Determine the [x, y] coordinate at the center of the cell enclosing the given text.  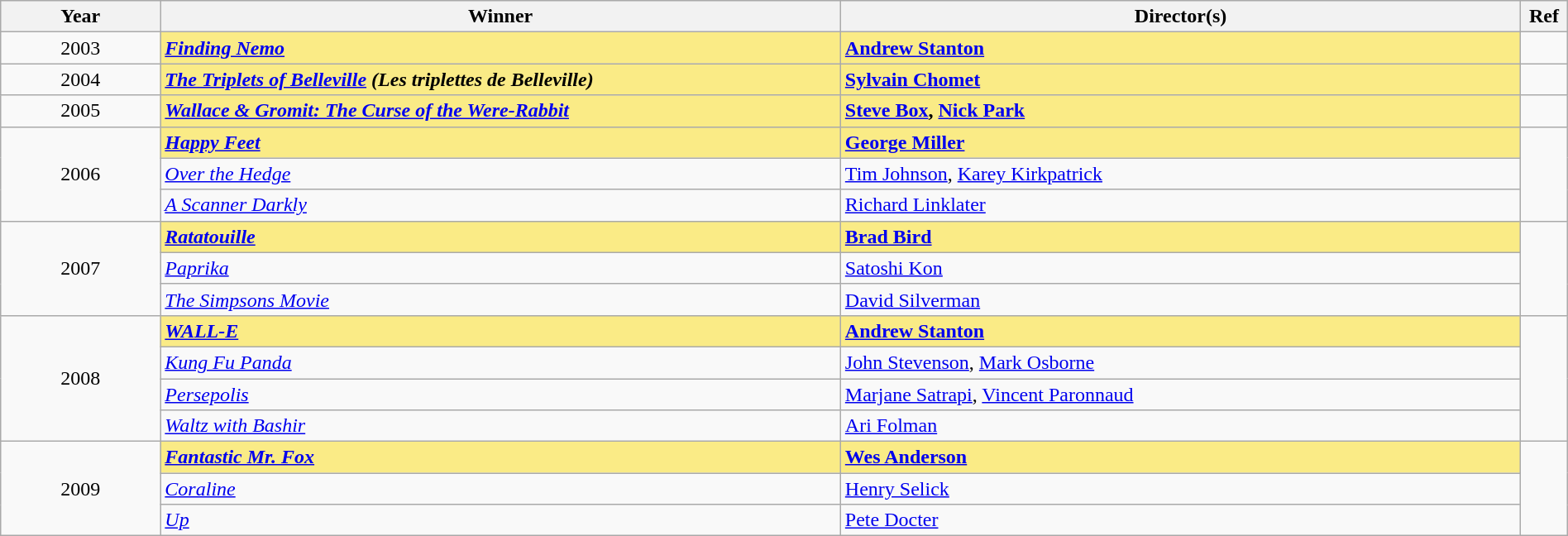
2008 [81, 378]
George Miller [1180, 142]
Year [81, 17]
Richard Linklater [1180, 205]
Wallace & Gromit: The Curse of the Were-Rabbit [500, 111]
Steve Box, Nick Park [1180, 111]
Kung Fu Panda [500, 362]
The Simpsons Movie [500, 299]
Brad Bird [1180, 237]
Ratatouille [500, 237]
Sylvain Chomet [1180, 79]
WALL-E [500, 331]
Director(s) [1180, 17]
Tim Johnson, Karey Kirkpatrick [1180, 174]
Pete Docter [1180, 520]
Waltz with Bashir [500, 426]
2009 [81, 489]
Finding Nemo [500, 48]
Wes Anderson [1180, 457]
A Scanner Darkly [500, 205]
Ref [1544, 17]
Ari Folman [1180, 426]
2006 [81, 174]
The Triplets of Belleville (Les triplettes de Belleville) [500, 79]
2005 [81, 111]
Over the Hedge [500, 174]
Fantastic Mr. Fox [500, 457]
2007 [81, 268]
2003 [81, 48]
David Silverman [1180, 299]
Paprika [500, 268]
Winner [500, 17]
John Stevenson, Mark Osborne [1180, 362]
Satoshi Kon [1180, 268]
2004 [81, 79]
Happy Feet [500, 142]
Marjane Satrapi, Vincent Paronnaud [1180, 395]
Up [500, 520]
Henry Selick [1180, 489]
Coraline [500, 489]
Persepolis [500, 395]
